For the text-containing cell, return its midpoint in [X, Y] coordinate format. 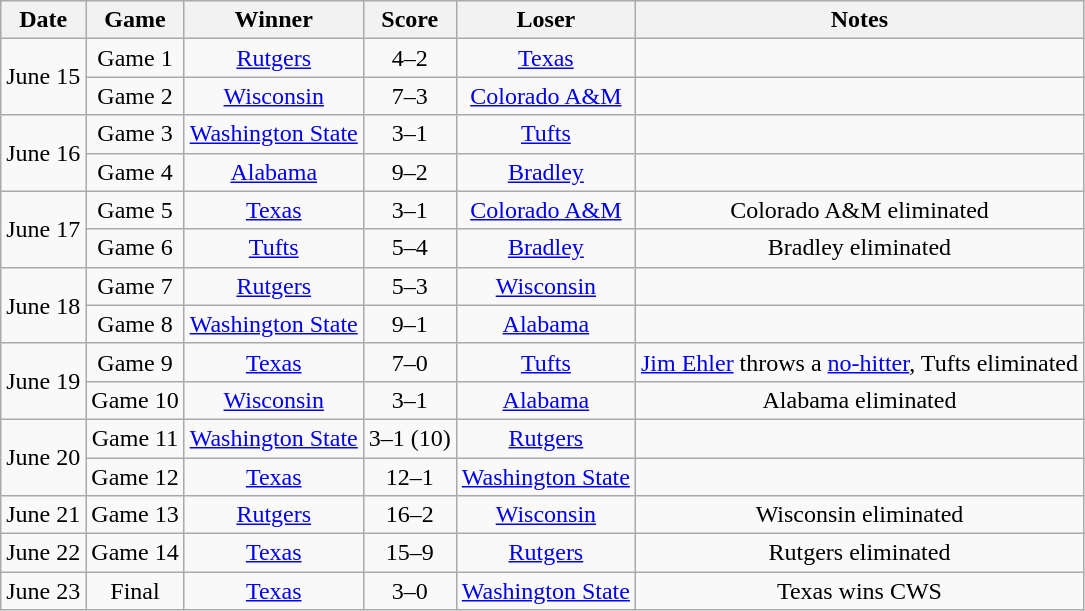
Bradley eliminated [859, 248]
Game 5 [135, 210]
June 16 [44, 153]
Game 10 [135, 400]
Game 13 [135, 515]
9–1 [410, 324]
Game 7 [135, 286]
4–2 [410, 58]
16–2 [410, 515]
12–1 [410, 477]
Notes [859, 20]
5–3 [410, 286]
7–0 [410, 362]
Game 11 [135, 438]
Alabama eliminated [859, 400]
Game 4 [135, 172]
Score [410, 20]
June 18 [44, 305]
June 15 [44, 77]
Game 2 [135, 96]
Colorado A&M eliminated [859, 210]
Date [44, 20]
Game 6 [135, 248]
Final [135, 591]
Game 1 [135, 58]
5–4 [410, 248]
Game 14 [135, 553]
Texas wins CWS [859, 591]
Game 12 [135, 477]
June 21 [44, 515]
June 20 [44, 457]
7–3 [410, 96]
3–0 [410, 591]
Wisconsin eliminated [859, 515]
9–2 [410, 172]
June 23 [44, 591]
Rutgers eliminated [859, 553]
June 22 [44, 553]
Game 9 [135, 362]
15–9 [410, 553]
Jim Ehler throws a no-hitter, Tufts eliminated [859, 362]
June 17 [44, 229]
Game 3 [135, 134]
Game [135, 20]
Game 8 [135, 324]
Winner [274, 20]
3–1 (10) [410, 438]
Loser [546, 20]
June 19 [44, 381]
